Pinpoint the cell where the given text exists, returning its (X, Y) midpoint coordinate. 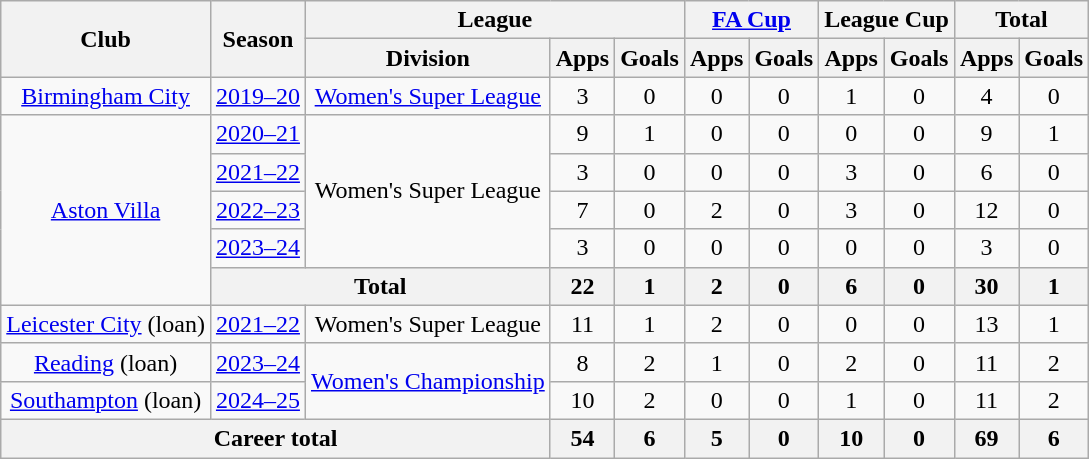
Women's Championship (428, 381)
13 (986, 324)
2019–20 (258, 96)
Season (258, 39)
Leicester City (loan) (106, 324)
Aston Villa (106, 210)
12 (986, 210)
League (494, 20)
22 (582, 286)
2020–21 (258, 134)
30 (986, 286)
Division (428, 58)
FA Cup (751, 20)
8 (582, 362)
2022–23 (258, 210)
5 (716, 438)
Reading (loan) (106, 362)
2024–25 (258, 400)
Birmingham City (106, 96)
Club (106, 39)
54 (582, 438)
Southampton (loan) (106, 400)
69 (986, 438)
7 (582, 210)
4 (986, 96)
League Cup (887, 20)
Career total (276, 438)
